Output the (x, y) coordinate of the center of the cell containing the given text.  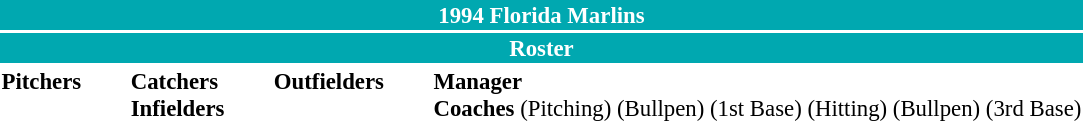
Roster (542, 48)
1994 Florida Marlins (542, 15)
